Return [x, y] of the center of cell containing provided text 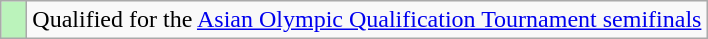
Qualified for the Asian Olympic Qualification Tournament semifinals [367, 20]
